Pinpoint the cell where the given text exists, returning its (x, y) midpoint coordinate. 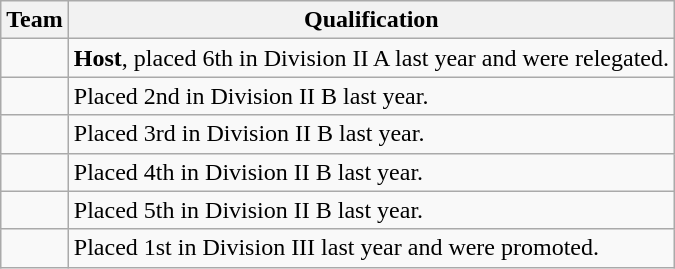
Host, placed 6th in Division II A last year and were relegated. (371, 58)
Placed 1st in Division III last year and were promoted. (371, 248)
Placed 2nd in Division II B last year. (371, 96)
Placed 3rd in Division II B last year. (371, 134)
Placed 5th in Division II B last year. (371, 210)
Team (35, 20)
Qualification (371, 20)
Placed 4th in Division II B last year. (371, 172)
